From the cell containing the given text, extract its center point as [x, y] coordinate. 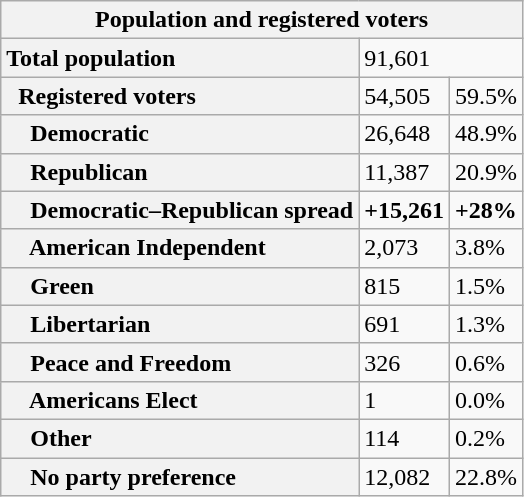
26,648 [404, 134]
12,082 [404, 477]
Peace and Freedom [180, 362]
+28% [486, 210]
Green [180, 286]
691 [404, 324]
20.9% [486, 172]
59.5% [486, 96]
Libertarian [180, 324]
91,601 [441, 58]
114 [404, 438]
326 [404, 362]
815 [404, 286]
American Independent [180, 248]
11,387 [404, 172]
Democratic–Republican spread [180, 210]
1 [404, 400]
54,505 [404, 96]
0.0% [486, 400]
0.2% [486, 438]
Registered voters [180, 96]
No party preference [180, 477]
Republican [180, 172]
+15,261 [404, 210]
Americans Elect [180, 400]
0.6% [486, 362]
22.8% [486, 477]
1.3% [486, 324]
1.5% [486, 286]
Democratic [180, 134]
3.8% [486, 248]
Other [180, 438]
Population and registered voters [262, 20]
Total population [180, 58]
48.9% [486, 134]
2,073 [404, 248]
